Search for the cell housing the specified text and yield its (x, y) center coordinate. 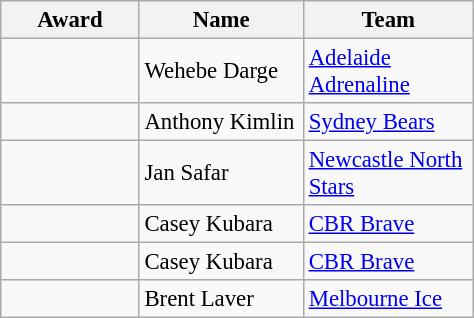
Brent Laver (221, 299)
Anthony Kimlin (221, 122)
Sydney Bears (388, 122)
Name (221, 20)
Adelaide Adrenaline (388, 72)
Team (388, 20)
Jan Safar (221, 174)
Award (70, 20)
Newcastle North Stars (388, 174)
Melbourne Ice (388, 299)
Wehebe Darge (221, 72)
